Find where the given text appears and provide that cell's center as [x, y] coordinate. 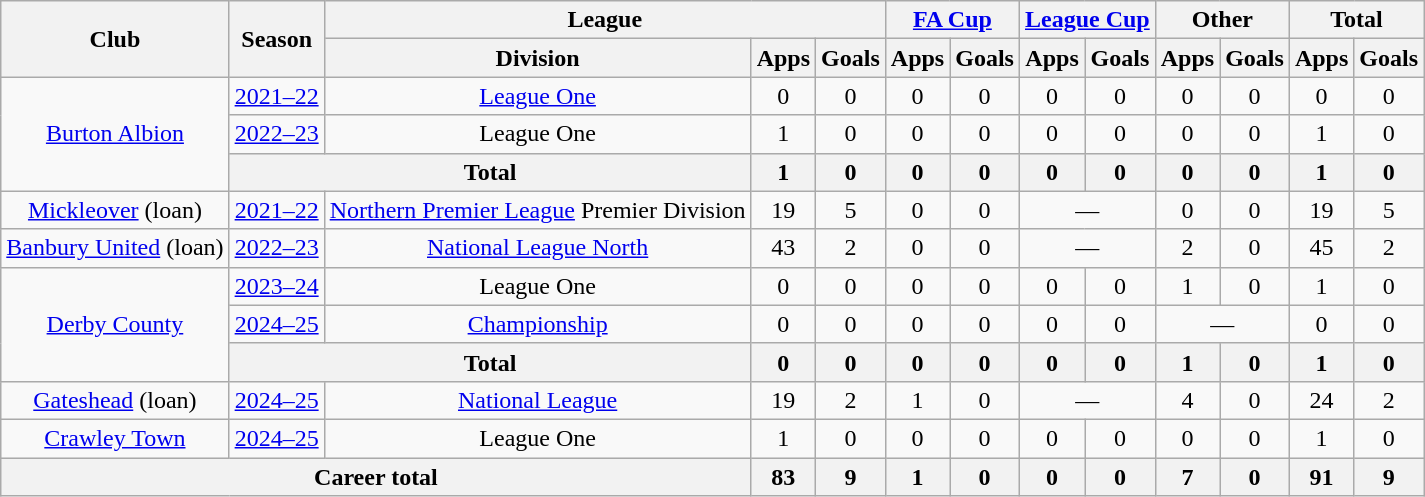
Burton Albion [115, 134]
2023–24 [276, 286]
Banbury United (loan) [115, 248]
83 [783, 477]
Club [115, 39]
Championship [538, 324]
4 [1187, 400]
Northern Premier League Premier Division [538, 210]
National League North [538, 248]
Other [1222, 20]
Gateshead (loan) [115, 400]
Division [538, 58]
43 [783, 248]
FA Cup [952, 20]
National League [538, 400]
45 [1321, 248]
91 [1321, 477]
Career total [376, 477]
Derby County [115, 324]
7 [1187, 477]
League Cup [1087, 20]
League [604, 20]
24 [1321, 400]
Mickleover (loan) [115, 210]
Crawley Town [115, 438]
Season [276, 39]
